Extract the [x, y] coordinate from the center of the cell holding the provided text.  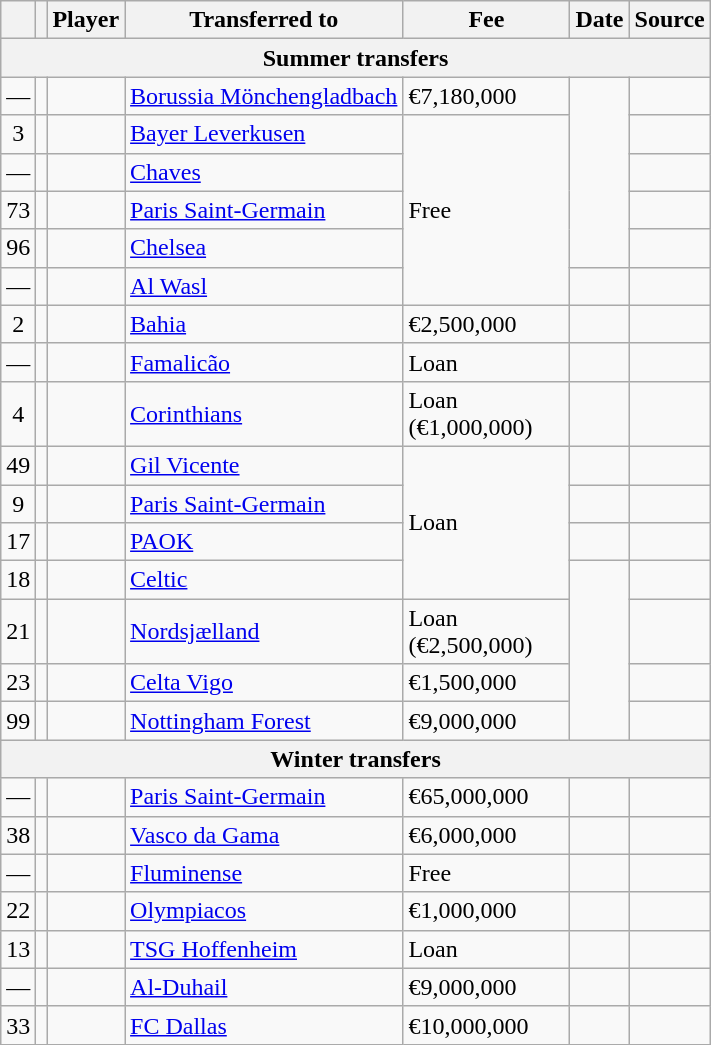
Bahia [264, 324]
Borussia Mönchengladbach [264, 96]
49 [18, 465]
Chaves [264, 172]
Date [600, 20]
€65,000,000 [486, 797]
Al Wasl [264, 286]
€7,180,000 [486, 96]
3 [18, 134]
18 [18, 580]
4 [18, 414]
99 [18, 721]
Loan (€1,000,000) [486, 414]
TSG Hoffenheim [264, 949]
Bayer Leverkusen [264, 134]
Corinthians [264, 414]
Gil Vicente [264, 465]
23 [18, 683]
Player [86, 20]
Summer transfers [356, 58]
Nottingham Forest [264, 721]
FC Dallas [264, 1025]
13 [18, 949]
22 [18, 911]
21 [18, 632]
Source [670, 20]
38 [18, 835]
Celta Vigo [264, 683]
PAOK [264, 542]
33 [18, 1025]
73 [18, 210]
Loan (€2,500,000) [486, 632]
€1,000,000 [486, 911]
Vasco da Gama [264, 835]
Fluminense [264, 873]
€10,000,000 [486, 1025]
96 [18, 248]
Olympiacos [264, 911]
Fee [486, 20]
Famalicão [264, 362]
9 [18, 503]
2 [18, 324]
Al-Duhail [264, 987]
Nordsjælland [264, 632]
€2,500,000 [486, 324]
€1,500,000 [486, 683]
17 [18, 542]
Transferred to [264, 20]
€6,000,000 [486, 835]
Chelsea [264, 248]
Winter transfers [356, 759]
Celtic [264, 580]
